Find where the given text appears and provide that cell's center as (x, y) coordinate. 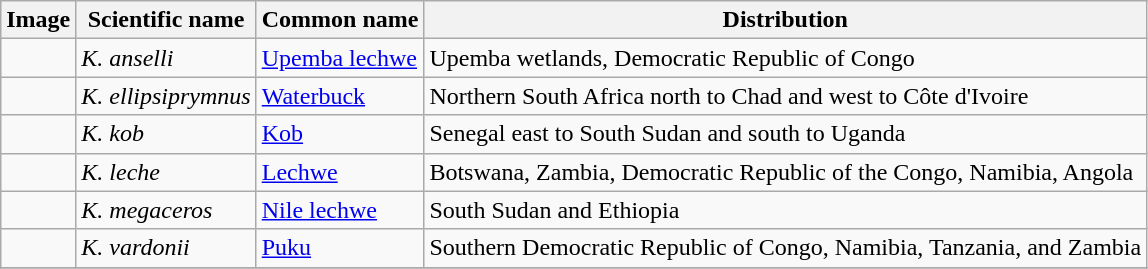
K. leche (166, 172)
Upemba lechwe (340, 58)
Lechwe (340, 172)
Distribution (786, 20)
Kob (340, 134)
Scientific name (166, 20)
Southern Democratic Republic of Congo, Namibia, Tanzania, and Zambia (786, 248)
South Sudan and Ethiopia (786, 210)
Botswana, Zambia, Democratic Republic of the Congo, Namibia, Angola (786, 172)
K. kob (166, 134)
K. vardonii (166, 248)
K. ellipsiprymnus (166, 96)
K. megaceros (166, 210)
Upemba wetlands, Democratic Republic of Congo (786, 58)
Puku (340, 248)
Image (38, 20)
Northern South Africa north to Chad and west to Côte d'Ivoire (786, 96)
Waterbuck (340, 96)
Senegal east to South Sudan and south to Uganda (786, 134)
Nile lechwe (340, 210)
Common name (340, 20)
K. anselli (166, 58)
